Find where the given text appears and provide that cell's center as (x, y) coordinate. 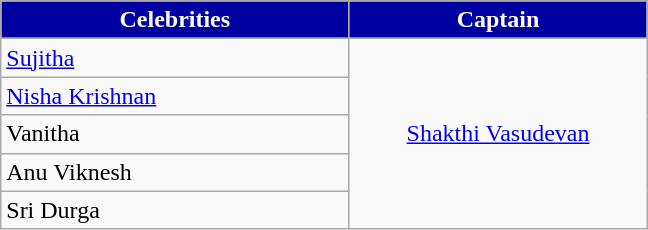
Vanitha (175, 134)
Celebrities (175, 20)
Captain (498, 20)
Shakthi Vasudevan (498, 134)
Anu Viknesh (175, 172)
Sujitha (175, 58)
Sri Durga (175, 210)
Nisha Krishnan (175, 96)
